For the text-containing cell, return its midpoint in [x, y] coordinate format. 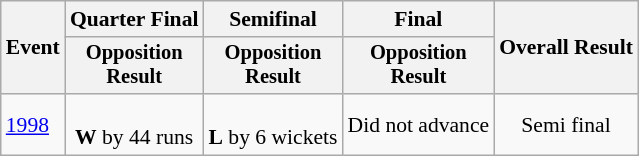
Event [33, 48]
Final [419, 19]
Overall Result [566, 48]
Semifinal [272, 19]
Quarter Final [134, 19]
Semi final [566, 124]
1998 [33, 124]
Did not advance [419, 124]
L by 6 wickets [272, 124]
W by 44 runs [134, 124]
